Scan for the cell matching the given text and deliver its (x, y) coordinate at center. 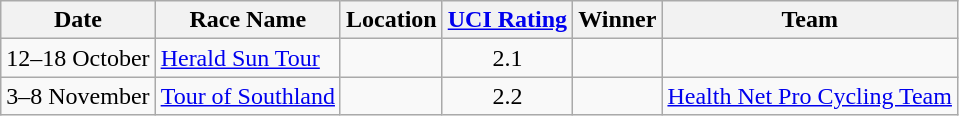
Date (78, 20)
3–8 November (78, 96)
Race Name (248, 20)
Location (391, 20)
Winner (618, 20)
2.2 (507, 96)
UCI Rating (507, 20)
12–18 October (78, 58)
2.1 (507, 58)
Herald Sun Tour (248, 58)
Team (810, 20)
Health Net Pro Cycling Team (810, 96)
Tour of Southland (248, 96)
